Return [X, Y] of the center of cell containing provided text 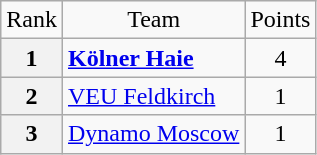
Rank [32, 20]
4 [280, 58]
Kölner Haie [153, 58]
Points [280, 20]
Dynamo Moscow [153, 134]
2 [32, 96]
Team [153, 20]
VEU Feldkirch [153, 96]
3 [32, 134]
